Search for the cell housing the specified text and yield its (x, y) center coordinate. 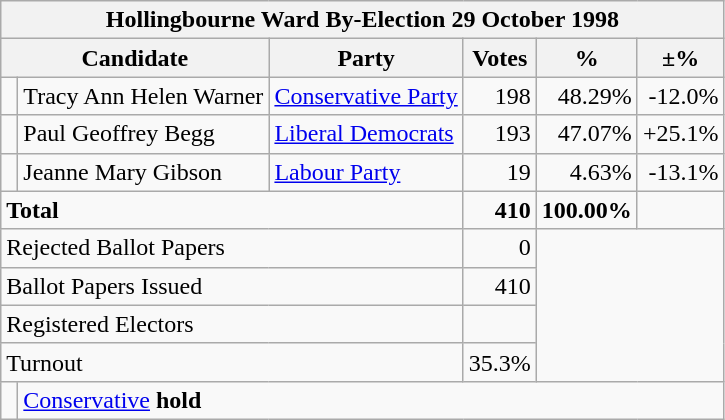
48.29% (586, 96)
Rejected Ballot Papers (232, 248)
±% (680, 58)
35.3% (500, 362)
% (586, 58)
-12.0% (680, 96)
Registered Electors (232, 324)
Liberal Democrats (366, 134)
193 (500, 134)
100.00% (586, 210)
Votes (500, 58)
Conservative Party (366, 96)
Hollingbourne Ward By-Election 29 October 1998 (362, 20)
Labour Party (366, 172)
Total (232, 210)
Turnout (232, 362)
Jeanne Mary Gibson (144, 172)
Party (366, 58)
0 (500, 248)
-13.1% (680, 172)
+25.1% (680, 134)
Conservative hold (371, 400)
Paul Geoffrey Begg (144, 134)
198 (500, 96)
4.63% (586, 172)
47.07% (586, 134)
Candidate (135, 58)
19 (500, 172)
Tracy Ann Helen Warner (144, 96)
Ballot Papers Issued (232, 286)
